Detect which cell encompasses the target text, then output its [x, y] center coordinate. 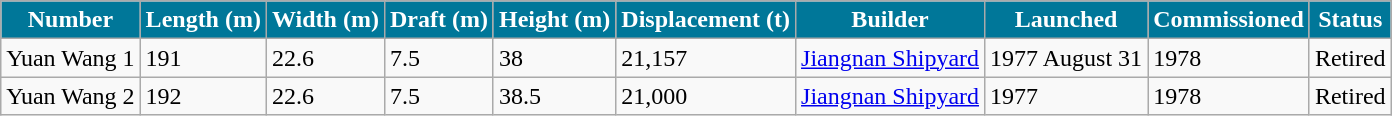
Draft (m) [438, 20]
Builder [890, 20]
1977 August 31 [1066, 58]
Launched [1066, 20]
Width (m) [325, 20]
Yuan Wang 2 [70, 96]
Yuan Wang 1 [70, 58]
192 [203, 96]
Status [1350, 20]
Displacement (t) [706, 20]
38 [554, 58]
Length (m) [203, 20]
21,000 [706, 96]
191 [203, 58]
Commissioned [1229, 20]
1977 [1066, 96]
38.5 [554, 96]
Height (m) [554, 20]
21,157 [706, 58]
Number [70, 20]
